Scan for the cell matching the given text and deliver its [x, y] coordinate at center. 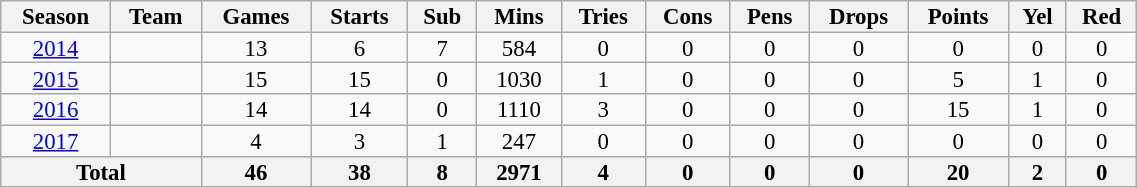
6 [360, 48]
Red [1101, 16]
2017 [56, 140]
Team [156, 16]
247 [520, 140]
Points [958, 16]
Mins [520, 16]
7 [442, 48]
Sub [442, 16]
46 [256, 172]
Starts [360, 16]
Tries [603, 16]
20 [958, 172]
Games [256, 16]
2014 [56, 48]
13 [256, 48]
1030 [520, 78]
Total [101, 172]
5 [958, 78]
2015 [56, 78]
Drops [858, 16]
584 [520, 48]
2 [1037, 172]
Cons [688, 16]
Pens [770, 16]
8 [442, 172]
38 [360, 172]
Season [56, 16]
2016 [56, 110]
2971 [520, 172]
Yel [1037, 16]
1110 [520, 110]
